Return [x, y] of the center of cell containing provided text 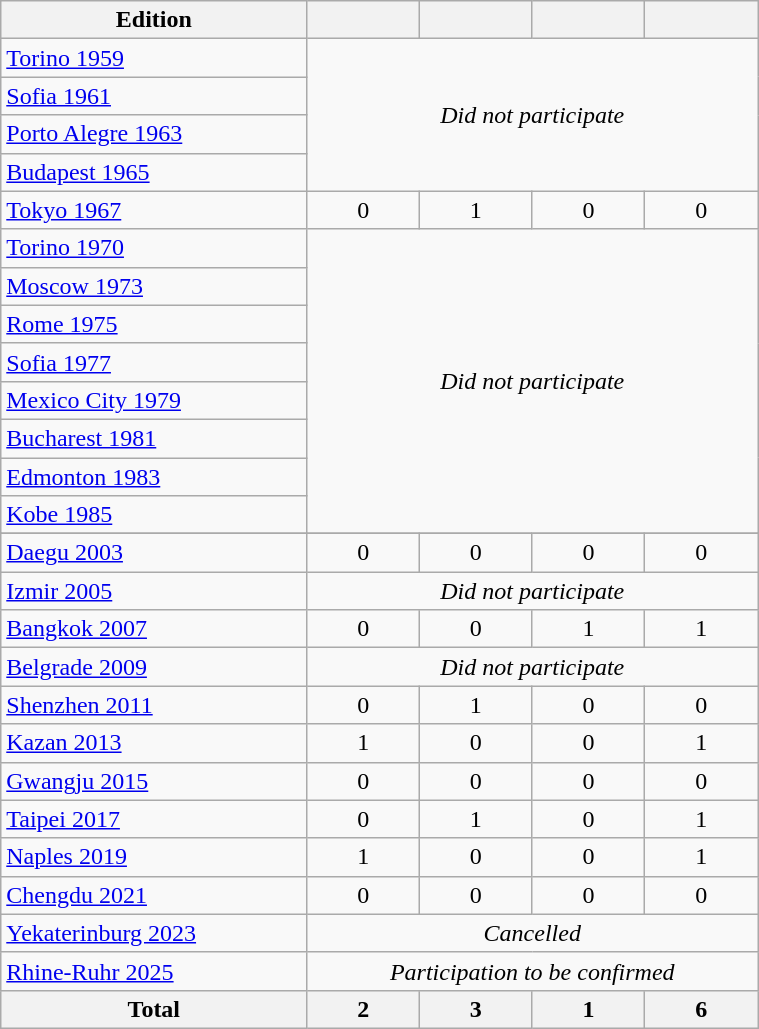
Kazan 2013 [154, 743]
Cancelled [532, 933]
Total [154, 1009]
Participation to be confirmed [532, 971]
Chengdu 2021 [154, 895]
Bucharest 1981 [154, 438]
Tokyo 1967 [154, 210]
Torino 1970 [154, 248]
Mexico City 1979 [154, 400]
Rhine-Ruhr 2025 [154, 971]
Budapest 1965 [154, 172]
6 [702, 1009]
Kobe 1985 [154, 515]
Izmir 2005 [154, 591]
Porto Alegre 1963 [154, 134]
Gwangju 2015 [154, 781]
Yekaterinburg 2023 [154, 933]
Rome 1975 [154, 324]
2 [364, 1009]
Torino 1959 [154, 58]
Daegu 2003 [154, 553]
Shenzhen 2011 [154, 705]
Edition [154, 20]
Sofia 1977 [154, 362]
3 [476, 1009]
Sofia 1961 [154, 96]
Belgrade 2009 [154, 667]
Moscow 1973 [154, 286]
Bangkok 2007 [154, 629]
Naples 2019 [154, 857]
Edmonton 1983 [154, 477]
Taipei 2017 [154, 819]
